Extract the (x, y) coordinate from the center of the cell holding the provided text.  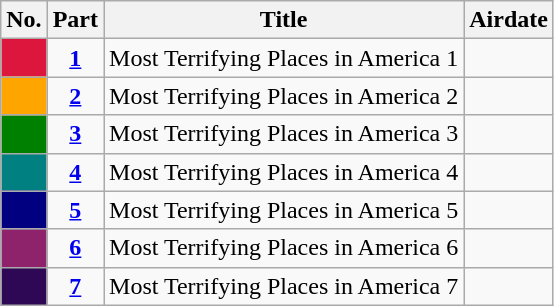
Most Terrifying Places in America 5 (284, 210)
Most Terrifying Places in America 7 (284, 286)
6 (75, 248)
Title (284, 20)
7 (75, 286)
Most Terrifying Places in America 4 (284, 172)
3 (75, 134)
2 (75, 96)
4 (75, 172)
Part (75, 20)
Most Terrifying Places in America 1 (284, 58)
Most Terrifying Places in America 2 (284, 96)
Most Terrifying Places in America 3 (284, 134)
1 (75, 58)
Most Terrifying Places in America 6 (284, 248)
No. (24, 20)
5 (75, 210)
Airdate (509, 20)
